Extract the (X, Y) coordinate from the center of the cell holding the provided text.  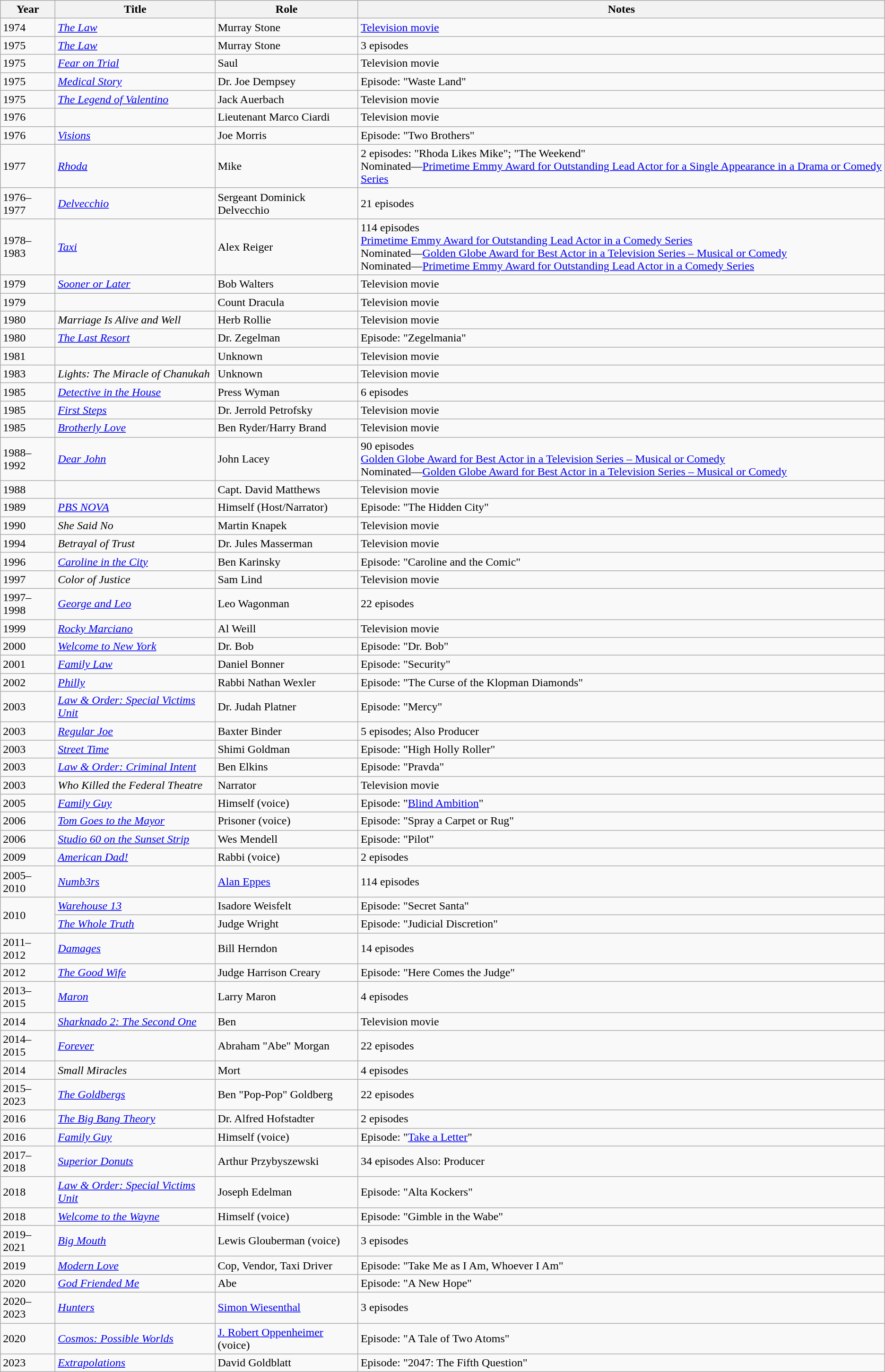
The Last Resort (135, 338)
Jack Auerbach (286, 99)
Maron (135, 997)
Press Wyman (286, 392)
Caroline in the City (135, 561)
1996 (28, 561)
Rabbi (voice) (286, 857)
1988–1992 (28, 459)
Episode: "Spray a Carpet or Rug" (621, 821)
Cop, Vendor, Taxi Driver (286, 1265)
Street Time (135, 749)
Modern Love (135, 1265)
George and Leo (135, 603)
Tom Goes to the Mayor (135, 821)
The Legend of Valentino (135, 99)
Lieutenant Marco Ciardi (286, 117)
Episode: "Waste Land" (621, 81)
Ben (286, 1022)
Episode: "Gimble in the Wabe" (621, 1216)
Family Law (135, 664)
Saul (286, 63)
Cosmos: Possible Worlds (135, 1338)
Law & Order: Criminal Intent (135, 767)
Baxter Binder (286, 731)
Extrapolations (135, 1363)
The Good Wife (135, 973)
Episode: "Take Me as I Am, Whoever I Am" (621, 1265)
5 episodes; Also Producer (621, 731)
Ben Elkins (286, 767)
2014–2015 (28, 1046)
Ben Karinsky (286, 561)
Alan Eppes (286, 882)
She Said No (135, 525)
Dr. Jerrold Petrofsky (286, 410)
Episode: "Alta Kockers" (621, 1192)
Delvecchio (135, 203)
Dr. Alfred Hofstadter (286, 1119)
Ben "Pop-Pop" Goldberg (286, 1094)
1994 (28, 543)
Shimi Goldman (286, 749)
21 episodes (621, 203)
Studio 60 on the Sunset Strip (135, 839)
1988 (28, 489)
2009 (28, 857)
1983 (28, 374)
2019–2021 (28, 1241)
Forever (135, 1046)
Dr. Zegelman (286, 338)
Year (28, 9)
Episode: "The Curse of the Klopman Diamonds" (621, 682)
1997–1998 (28, 603)
American Dad! (135, 857)
1981 (28, 356)
Dr. Judah Platner (286, 707)
1990 (28, 525)
2013–2015 (28, 997)
Color of Justice (135, 579)
The Goldbergs (135, 1094)
Joe Morris (286, 135)
Fear on Trial (135, 63)
Sooner or Later (135, 284)
Dr. Joe Dempsey (286, 81)
1997 (28, 579)
Mort (286, 1070)
Mike (286, 166)
2011–2012 (28, 948)
Arthur Przybyszewski (286, 1162)
2015–2023 (28, 1094)
Small Miracles (135, 1070)
2023 (28, 1363)
Rocky Marciano (135, 629)
Episode: "Mercy" (621, 707)
Episode: "Pilot" (621, 839)
Taxi (135, 247)
John Lacey (286, 459)
Marriage Is Alive and Well (135, 320)
1976–1977 (28, 203)
Sharknado 2: The Second One (135, 1022)
Count Dracula (286, 302)
God Friended Me (135, 1283)
1989 (28, 507)
34 episodes Also: Producer (621, 1162)
First Steps (135, 410)
Dear John (135, 459)
David Goldblatt (286, 1363)
Title (135, 9)
Dr. Bob (286, 647)
Sam Lind (286, 579)
Narrator (286, 785)
Medical Story (135, 81)
6 episodes (621, 392)
Episode: "A Tale of Two Atoms" (621, 1338)
Dr. Jules Masserman (286, 543)
Damages (135, 948)
Ben Ryder/Harry Brand (286, 428)
Episode: "Blind Ambition" (621, 803)
Episode: "Security" (621, 664)
2017–2018 (28, 1162)
Big Mouth (135, 1241)
2019 (28, 1265)
Visions (135, 135)
Sergeant Dominick Delvecchio (286, 203)
Abe (286, 1283)
Superior Donuts (135, 1162)
Episode: "Judicial Discretion" (621, 924)
Brotherly Love (135, 428)
2012 (28, 973)
1977 (28, 166)
Episode: "Two Brothers" (621, 135)
Bob Walters (286, 284)
Welcome to New York (135, 647)
Episode: "The Hidden City" (621, 507)
Episode: "Caroline and the Comic" (621, 561)
J. Robert Oppenheimer (voice) (286, 1338)
Larry Maron (286, 997)
2005–2010 (28, 882)
1999 (28, 629)
Leo Wagonman (286, 603)
Episode: "Here Comes the Judge" (621, 973)
Episode: "High Holly Roller" (621, 749)
2005 (28, 803)
Role (286, 9)
Philly (135, 682)
1978–1983 (28, 247)
Episode: "2047: The Fifth Question" (621, 1363)
Herb Rollie (286, 320)
Episode: "Zegelmania" (621, 338)
Numb3rs (135, 882)
1974 (28, 27)
Judge Wright (286, 924)
Lewis Glouberman (voice) (286, 1241)
PBS NOVA (135, 507)
Bill Herndon (286, 948)
Rhoda (135, 166)
2001 (28, 664)
Episode: "Dr. Bob" (621, 647)
Lights: The Miracle of Chanukah (135, 374)
Prisoner (voice) (286, 821)
Isadore Weisfelt (286, 906)
The Big Bang Theory (135, 1119)
Detective in the House (135, 392)
Hunters (135, 1307)
114 episodes (621, 882)
Daniel Bonner (286, 664)
Episode: "A New Hope" (621, 1283)
Alex Reiger (286, 247)
Judge Harrison Creary (286, 973)
Simon Wiesenthal (286, 1307)
Capt. David Matthews (286, 489)
Himself (Host/Narrator) (286, 507)
The Whole Truth (135, 924)
Welcome to the Wayne (135, 1216)
Notes (621, 9)
Who Killed the Federal Theatre (135, 785)
2002 (28, 682)
2000 (28, 647)
Rabbi Nathan Wexler (286, 682)
Episode: "Secret Santa" (621, 906)
Wes Mendell (286, 839)
2010 (28, 915)
Warehouse 13 (135, 906)
Betrayal of Trust (135, 543)
Abraham "Abe" Morgan (286, 1046)
Martin Knapek (286, 525)
Episode: "Pravda" (621, 767)
Episode: "Take a Letter" (621, 1137)
Joseph Edelman (286, 1192)
Al Weill (286, 629)
2020–2023 (28, 1307)
14 episodes (621, 948)
Regular Joe (135, 731)
